Capture the cell that displays the provided text and extract its (X, Y) central coordinate. 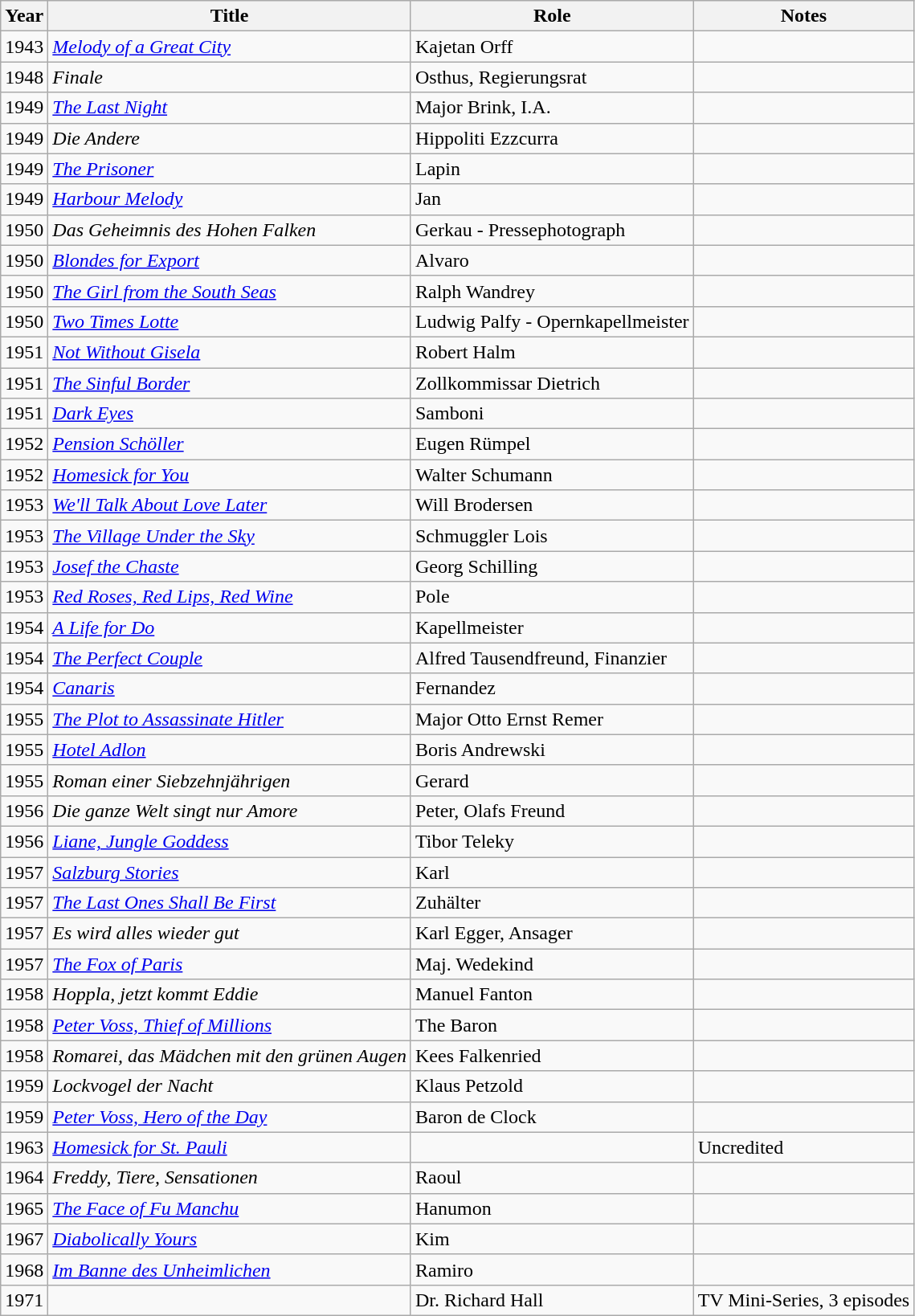
Freddy, Tiere, Sensationen (230, 1178)
Canaris (230, 689)
Homesick for You (230, 475)
Blondes for Export (230, 260)
Karl (552, 872)
1967 (24, 1239)
Kees Falkenried (552, 1056)
Harbour Melody (230, 199)
Zuhälter (552, 903)
Kim (552, 1239)
Walter Schumann (552, 475)
Roman einer Siebzehnjährigen (230, 780)
Kajetan Orff (552, 47)
Hanumon (552, 1208)
Dark Eyes (230, 414)
Tibor Teleky (552, 841)
Klaus Petzold (552, 1086)
Samboni (552, 414)
The Perfect Couple (230, 658)
Jan (552, 199)
Hoppla, jetzt kommt Eddie (230, 995)
Alfred Tausendfreund, Finanzier (552, 658)
Will Brodersen (552, 505)
Major Otto Ernst Remer (552, 719)
Es wird alles wieder gut (230, 934)
The Sinful Border (230, 383)
Pole (552, 597)
Homesick for St. Pauli (230, 1147)
Uncredited (803, 1147)
The Baron (552, 1025)
Not Without Gisela (230, 352)
1965 (24, 1208)
TV Mini-Series, 3 episodes (803, 1300)
Liane, Jungle Goddess (230, 841)
Romarei, das Mädchen mit den grünen Augen (230, 1056)
Gerkau - Pressephotograph (552, 230)
Maj. Wedekind (552, 964)
Two Times Lotte (230, 321)
Zollkommissar Dietrich (552, 383)
The Fox of Paris (230, 964)
Boris Andrewski (552, 750)
Year (24, 16)
Melody of a Great City (230, 47)
Ralph Wandrey (552, 291)
Peter, Olafs Freund (552, 811)
Die ganze Welt singt nur Amore (230, 811)
Lapin (552, 169)
Alvaro (552, 260)
Notes (803, 16)
Ludwig Palfy - Opernkapellmeister (552, 321)
Die Andere (230, 138)
Karl Egger, Ansager (552, 934)
The Last Ones Shall Be First (230, 903)
1948 (24, 77)
Red Roses, Red Lips, Red Wine (230, 597)
Salzburg Stories (230, 872)
1968 (24, 1269)
Diabolically Yours (230, 1239)
Fernandez (552, 689)
The Village Under the Sky (230, 536)
Peter Voss, Hero of the Day (230, 1117)
Peter Voss, Thief of Millions (230, 1025)
Pension Schöller (230, 444)
Im Banne des Unheimlichen (230, 1269)
Major Brink, I.A. (552, 108)
Hotel Adlon (230, 750)
Role (552, 16)
Hippoliti Ezzcurra (552, 138)
Robert Halm (552, 352)
1971 (24, 1300)
Lockvogel der Nacht (230, 1086)
A Life for Do (230, 627)
We'll Talk About Love Later (230, 505)
Baron de Clock (552, 1117)
The Prisoner (230, 169)
Manuel Fanton (552, 995)
1964 (24, 1178)
1943 (24, 47)
Georg Schilling (552, 566)
Finale (230, 77)
Josef the Chaste (230, 566)
The Girl from the South Seas (230, 291)
Das Geheimnis des Hohen Falken (230, 230)
1963 (24, 1147)
Eugen Rümpel (552, 444)
Title (230, 16)
Schmuggler Lois (552, 536)
The Face of Fu Manchu (230, 1208)
The Plot to Assassinate Hitler (230, 719)
Dr. Richard Hall (552, 1300)
Raoul (552, 1178)
Kapellmeister (552, 627)
Gerard (552, 780)
The Last Night (230, 108)
Osthus, Regierungsrat (552, 77)
Ramiro (552, 1269)
